Return the [x, y] coordinate for the center point of the cell that contains the specified text.  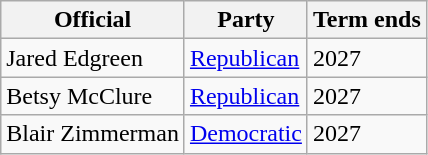
Blair Zimmerman [93, 134]
Betsy McClure [93, 96]
Democratic [246, 134]
Official [93, 20]
Party [246, 20]
Jared Edgreen [93, 58]
Term ends [366, 20]
